For the text-containing cell, return its midpoint in [X, Y] coordinate format. 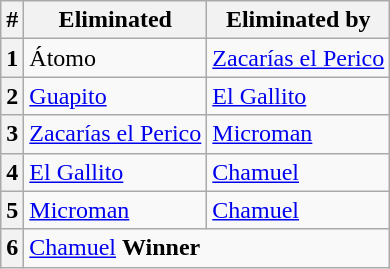
Chamuel Winner [207, 248]
# [12, 20]
6 [12, 248]
2 [12, 96]
Guapito [116, 96]
5 [12, 210]
Átomo [116, 58]
3 [12, 134]
Eliminated by [298, 20]
Eliminated [116, 20]
4 [12, 172]
1 [12, 58]
